Return [x, y] of the center of cell containing provided text 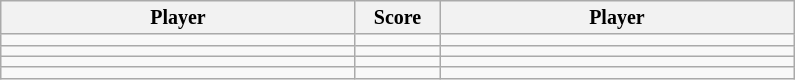
Score [397, 18]
